Identify which cell holds the provided text, then report its (x, y) central coordinate. 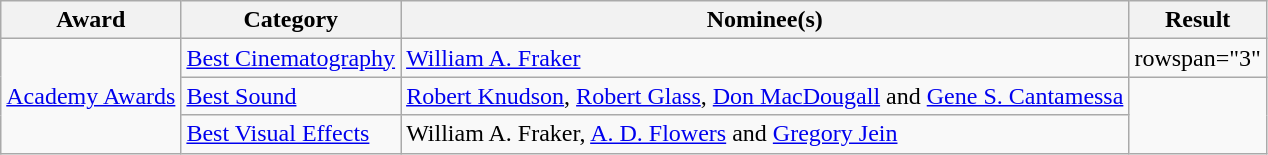
Category (291, 20)
Best Sound (291, 96)
Academy Awards (91, 96)
Best Visual Effects (291, 134)
Nominee(s) (765, 20)
rowspan="3" (1198, 58)
Best Cinematography (291, 58)
Result (1198, 20)
William A. Fraker, A. D. Flowers and Gregory Jein (765, 134)
Robert Knudson, Robert Glass, Don MacDougall and Gene S. Cantamessa (765, 96)
William A. Fraker (765, 58)
Award (91, 20)
